Scan for the cell matching the given text and deliver its (x, y) coordinate at center. 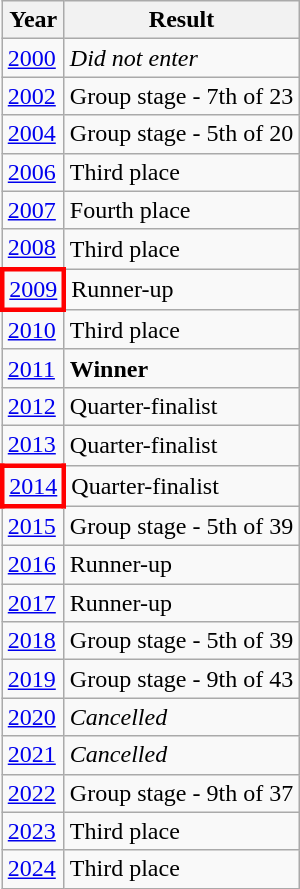
Fourth place (181, 210)
2011 (33, 368)
Did not enter (181, 58)
2002 (33, 96)
2007 (33, 210)
2008 (33, 249)
2018 (33, 641)
2010 (33, 330)
Year (33, 20)
2013 (33, 445)
2016 (33, 565)
Group stage - 9th of 43 (181, 679)
2012 (33, 406)
2020 (33, 717)
Winner (181, 368)
Result (181, 20)
2015 (33, 526)
2019 (33, 679)
2021 (33, 755)
2023 (33, 831)
Group stage - 9th of 37 (181, 793)
Group stage - 5th of 20 (181, 134)
2009 (33, 290)
2014 (33, 486)
2024 (33, 869)
2006 (33, 172)
2000 (33, 58)
2004 (33, 134)
2017 (33, 603)
2022 (33, 793)
Group stage - 7th of 23 (181, 96)
